Detect which cell encompasses the target text, then output its [x, y] center coordinate. 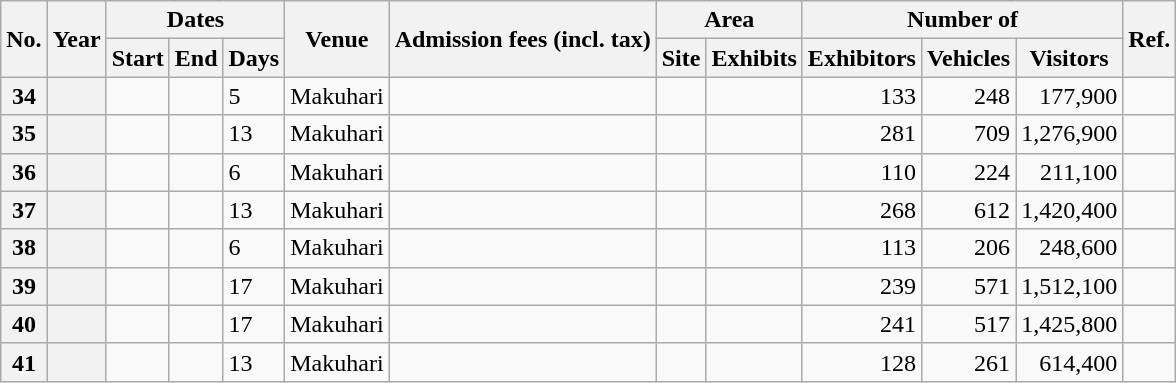
612 [968, 210]
Start [138, 58]
1,512,100 [1070, 286]
Vehicles [968, 58]
113 [862, 248]
281 [862, 134]
211,100 [1070, 172]
248,600 [1070, 248]
709 [968, 134]
239 [862, 286]
34 [24, 96]
1,276,900 [1070, 134]
40 [24, 324]
571 [968, 286]
Ref. [1150, 39]
261 [968, 362]
Venue [337, 39]
1,420,400 [1070, 210]
39 [24, 286]
Admission fees (incl. tax) [522, 39]
Exhibitors [862, 58]
Year [76, 39]
Area [729, 20]
614,400 [1070, 362]
End [196, 58]
248 [968, 96]
Exhibits [754, 58]
128 [862, 362]
No. [24, 39]
Visitors [1070, 58]
133 [862, 96]
110 [862, 172]
Number of [962, 20]
Dates [196, 20]
36 [24, 172]
241 [862, 324]
Days [254, 58]
517 [968, 324]
268 [862, 210]
37 [24, 210]
177,900 [1070, 96]
206 [968, 248]
38 [24, 248]
41 [24, 362]
5 [254, 96]
Site [681, 58]
224 [968, 172]
35 [24, 134]
1,425,800 [1070, 324]
